Scan for the cell matching the given text and deliver its [x, y] coordinate at center. 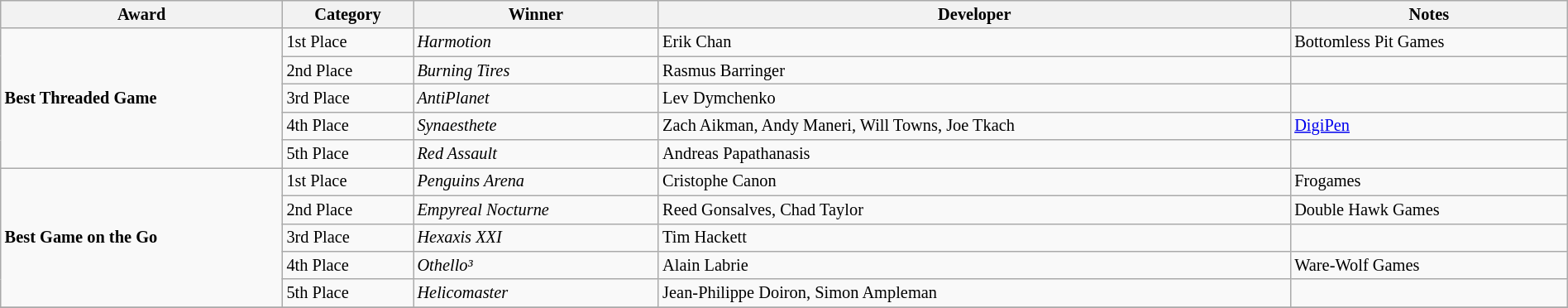
Empyreal Nocturne [536, 209]
Tim Hackett [974, 238]
Cristophe Canon [974, 181]
Alain Labrie [974, 265]
Harmotion [536, 42]
Andreas Papathanasis [974, 154]
Reed Gonsalves, Chad Taylor [974, 209]
Lev Dymchenko [974, 98]
Best Game on the Go [142, 237]
Notes [1429, 14]
Burning Tires [536, 70]
Winner [536, 14]
Rasmus Barringer [974, 70]
Red Assault [536, 154]
Double Hawk Games [1429, 209]
DigiPen [1429, 126]
Frogames [1429, 181]
Developer [974, 14]
Synaesthete [536, 126]
Erik Chan [974, 42]
Zach Aikman, Andy Maneri, Will Towns, Joe Tkach [974, 126]
Ware-Wolf Games [1429, 265]
Hexaxis XXI [536, 238]
Penguins Arena [536, 181]
Award [142, 14]
AntiPlanet [536, 98]
Jean-Philippe Doiron, Simon Ampleman [974, 293]
Category [348, 14]
Bottomless Pit Games [1429, 42]
Othello³ [536, 265]
Helicomaster [536, 293]
Best Threaded Game [142, 98]
